Search for the cell housing the specified text and yield its (X, Y) center coordinate. 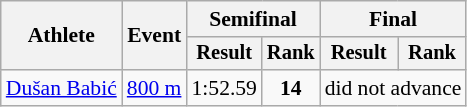
Dušan Babić (62, 88)
1:52.59 (224, 88)
Event (154, 36)
Final (394, 19)
800 m (154, 88)
Athlete (62, 36)
Semifinal (252, 19)
14 (291, 88)
did not advance (394, 88)
